Return [X, Y] of the center of cell containing provided text 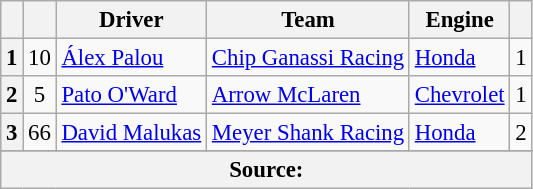
5 [40, 95]
Driver [131, 20]
Engine [459, 20]
David Malukas [131, 133]
Chip Ganassi Racing [308, 58]
Arrow McLaren [308, 95]
10 [40, 58]
Meyer Shank Racing [308, 133]
Team [308, 20]
66 [40, 133]
3 [12, 133]
Pato O'Ward [131, 95]
Álex Palou [131, 58]
Chevrolet [459, 95]
Source: [266, 170]
